Output the [X, Y] coordinate of the center of the cell containing the given text.  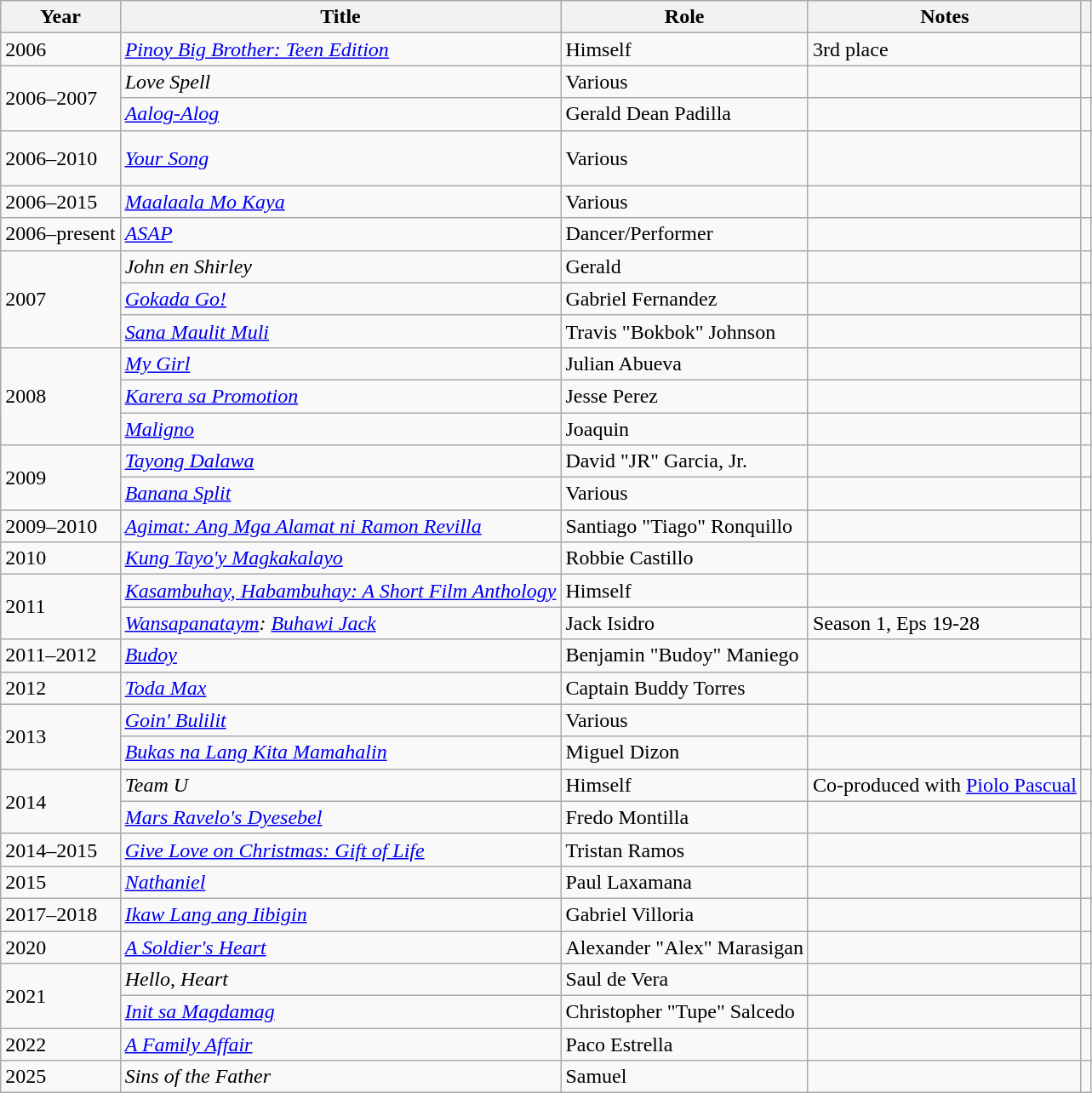
Paco Estrella [684, 1044]
2015 [60, 882]
2010 [60, 558]
Maligno [340, 428]
2009 [60, 478]
2006–2007 [60, 98]
Pinoy Big Brother: Teen Edition [340, 49]
A Family Affair [340, 1044]
2020 [60, 947]
Toda Max [340, 688]
2025 [60, 1077]
Sana Maulit Muli [340, 331]
Gerald [684, 266]
Gabriel Fernandez [684, 299]
Travis "Bokbok" Johnson [684, 331]
Mars Ravelo's Dyesebel [340, 817]
Hello, Heart [340, 980]
Init sa Magdamag [340, 1012]
3rd place [945, 49]
Captain Buddy Torres [684, 688]
Kasambuhay, Habambuhay: A Short Film Anthology [340, 591]
Benjamin "Budoy" Maniego [684, 655]
Agimat: Ang Mga Alamat ni Ramon Revilla [340, 526]
A Soldier's Heart [340, 947]
2008 [60, 396]
Bukas na Lang Kita Mamahalin [340, 753]
Love Spell [340, 82]
Notes [945, 17]
Nathaniel [340, 882]
Saul de Vera [684, 980]
Gabriel Villoria [684, 914]
2006 [60, 49]
2021 [60, 996]
Season 1, Eps 19-28 [945, 623]
Sins of the Father [340, 1077]
Christopher "Tupe" Salcedo [684, 1012]
2006–present [60, 234]
Paul Laxamana [684, 882]
Jesse Perez [684, 396]
Alexander "Alex" Marasigan [684, 947]
Samuel [684, 1077]
Fredo Montilla [684, 817]
2014–2015 [60, 850]
2017–2018 [60, 914]
2006–2015 [60, 202]
2011–2012 [60, 655]
2011 [60, 607]
Co-produced with Piolo Pascual [945, 785]
Year [60, 17]
Tristan Ramos [684, 850]
Robbie Castillo [684, 558]
Banana Split [340, 494]
Your Song [340, 158]
Miguel Dizon [684, 753]
Joaquin [684, 428]
2006–2010 [60, 158]
David "JR" Garcia, Jr. [684, 461]
Give Love on Christmas: Gift of Life [340, 850]
2014 [60, 801]
Ikaw Lang ang Iibigin [340, 914]
Kung Tayo'y Magkakalayo [340, 558]
2013 [60, 736]
Santiago "Tiago" Ronquillo [684, 526]
Budoy [340, 655]
2009–2010 [60, 526]
Gerald Dean Padilla [684, 114]
Karera sa Promotion [340, 396]
Julian Abueva [684, 363]
Gokada Go! [340, 299]
Jack Isidro [684, 623]
Tayong Dalawa [340, 461]
Dancer/Performer [684, 234]
Maalaala Mo Kaya [340, 202]
2012 [60, 688]
Title [340, 17]
My Girl [340, 363]
Aalog-Alog [340, 114]
ASAP [340, 234]
Wansapanataym: Buhawi Jack [340, 623]
Role [684, 17]
2007 [60, 299]
Team U [340, 785]
John en Shirley [340, 266]
Goin' Bulilit [340, 720]
2022 [60, 1044]
